From the cell containing the given text, extract its center point as (x, y) coordinate. 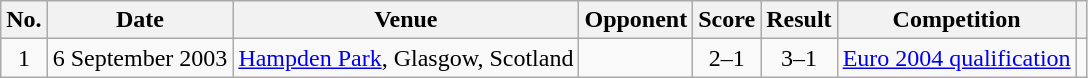
Score (727, 20)
2–1 (727, 58)
No. (24, 20)
Date (140, 20)
6 September 2003 (140, 58)
Venue (406, 20)
Euro 2004 qualification (956, 58)
Opponent (636, 20)
Result (799, 20)
Hampden Park, Glasgow, Scotland (406, 58)
3–1 (799, 58)
1 (24, 58)
Competition (956, 20)
